Capture the cell that displays the provided text and extract its [x, y] central coordinate. 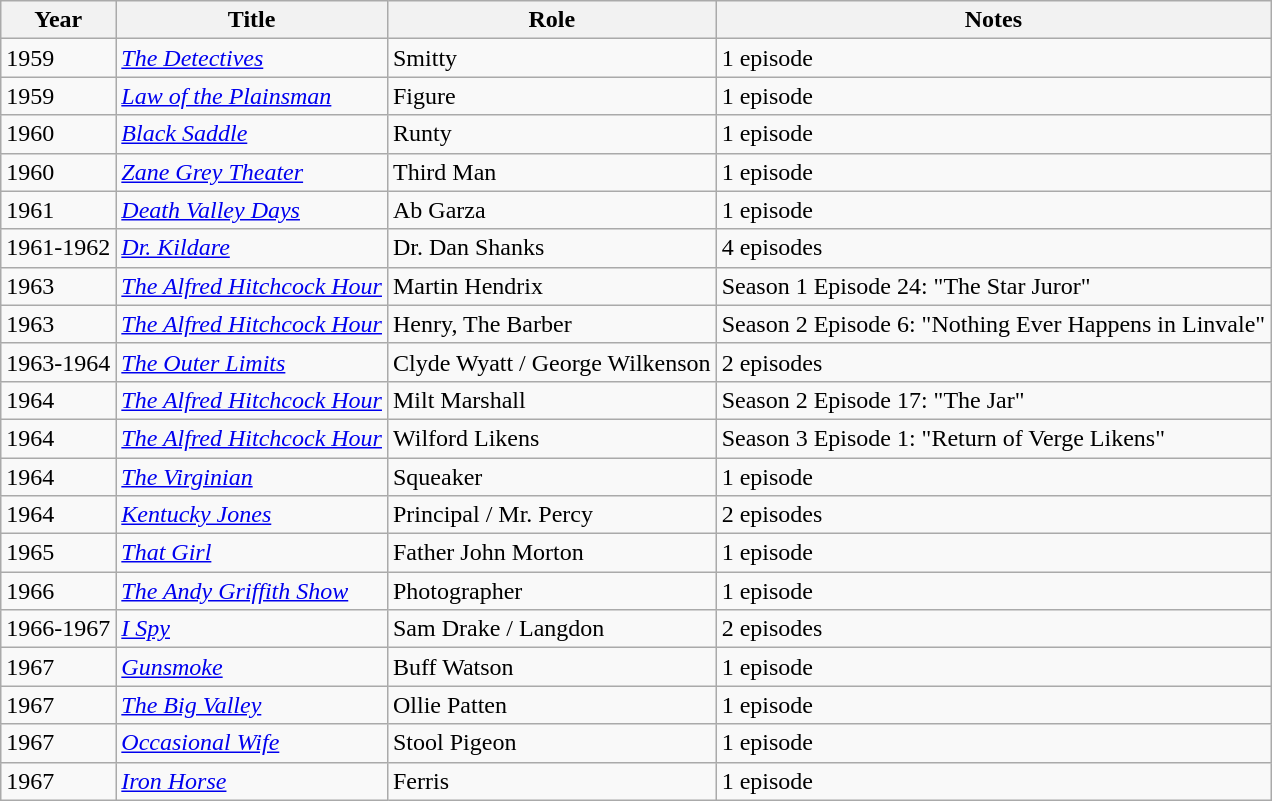
Father John Morton [552, 553]
Season 1 Episode 24: "The Star Juror" [994, 286]
Wilford Likens [552, 438]
That Girl [252, 553]
Stool Pigeon [552, 743]
Title [252, 20]
Figure [552, 96]
Milt Marshall [552, 400]
Martin Hendrix [552, 286]
Sam Drake / Langdon [552, 629]
Zane Grey Theater [252, 172]
Notes [994, 20]
Death Valley Days [252, 210]
Buff Watson [552, 667]
Kentucky Jones [252, 515]
Clyde Wyatt / George Wilkenson [552, 362]
4 episodes [994, 248]
Dr. Dan Shanks [552, 248]
1961-1962 [58, 248]
Principal / Mr. Percy [552, 515]
Ferris [552, 781]
Henry, The Barber [552, 324]
Ollie Patten [552, 705]
The Detectives [252, 58]
Dr. Kildare [252, 248]
1966-1967 [58, 629]
Season 2 Episode 17: "The Jar" [994, 400]
Law of the Plainsman [252, 96]
Occasional Wife [252, 743]
Season 3 Episode 1: "Return of Verge Likens" [994, 438]
Smitty [552, 58]
Runty [552, 134]
The Virginian [252, 477]
Gunsmoke [252, 667]
Black Saddle [252, 134]
Season 2 Episode 6: "Nothing Ever Happens in Linvale" [994, 324]
Squeaker [552, 477]
Year [58, 20]
Photographer [552, 591]
1966 [58, 591]
1961 [58, 210]
Third Man [552, 172]
1965 [58, 553]
I Spy [252, 629]
Iron Horse [252, 781]
The Outer Limits [252, 362]
The Andy Griffith Show [252, 591]
1963-1964 [58, 362]
Role [552, 20]
The Big Valley [252, 705]
Ab Garza [552, 210]
